For the text-containing cell, return its midpoint in (x, y) coordinate format. 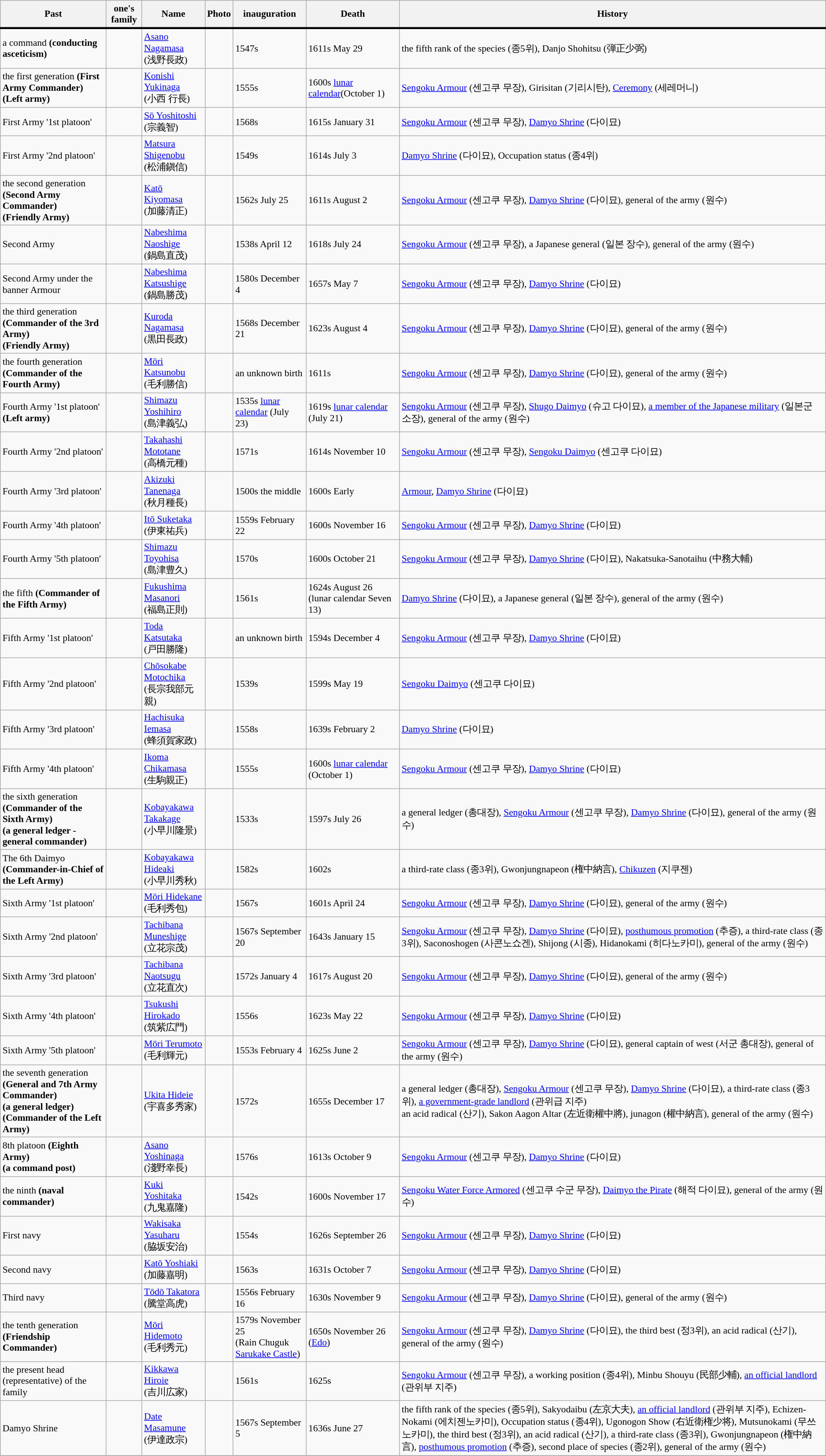
1542s (270, 1197)
Sengoku Armour (센고쿠 무장), Sengoku Daimyo (센고쿠 다이묘) (612, 452)
First Army '2nd platoon' (53, 156)
Damyo Shrine (다이묘), Occupation status (종4위) (612, 156)
Fifth Army '4th platoon' (53, 769)
Sengoku Armour (센고쿠 무장), Shugo Daimyo (슈고 다이묘), a member of the Japanese military (일본군 소장), general of the army (원수) (612, 412)
Shimazu Toyohisa(島津豊久) (174, 559)
Wakisaka Yasuharu(脇坂安治) (174, 1236)
Fourth Army '2nd platoon' (53, 452)
1571s (270, 452)
the tenth generation (Friendship Commander) (53, 1337)
First navy (53, 1236)
the sixth generation (Commander of the Sixth Army)(a general ledger - general commander) (53, 819)
Kuki Yoshitaka(九鬼嘉隆) (174, 1197)
1549s (270, 156)
Sixth Army '5th platoon' (53, 1050)
1643s January 15 (353, 937)
1567s (270, 903)
Sengoku Armour (센고쿠 무장), Damyo Shrine (다이묘), the third best (정3위), an acid radical (산기), general of the army (원수) (612, 1337)
a command (conducting asceticism) (53, 48)
Second Army (53, 245)
8th platoon (Eighth Army)(a command post) (53, 1157)
Mōri Terumoto(毛利輝元) (174, 1050)
Sengoku Armour (센고쿠 무장), a working position (종4위), Minbu Shouyu (民部少輔), an official landlord (관위부 지주) (612, 1381)
1539s (270, 684)
Fifth Army '3rd platoon' (53, 730)
Damyo Shrine (다이묘) (612, 730)
1554s (270, 1236)
1614s July 3 (353, 156)
Sengoku Armour (센고쿠 무장), Damyo Shrine (다이묘), general captain of west (서군 총대장), general of the army (원수) (612, 1050)
Photo (219, 14)
Mōri Hidemoto(毛利秀元) (174, 1337)
1572s January 4 (270, 977)
1650s November 26 (Edo) (353, 1337)
Ukita Hideie(宇喜多秀家) (174, 1101)
Katō Kiyomasa(加藤清正) (174, 200)
Akizuki Tanenaga(秋月種長) (174, 492)
Hachisuka Iemasa(蜂須賀家政) (174, 730)
1626s September 26 (353, 1236)
1576s (270, 1157)
1623s May 22 (353, 1016)
1563s (270, 1270)
1636s June 27 (353, 1428)
1655s December 17 (353, 1101)
the ninth (naval commander) (53, 1197)
1500s the middle (270, 492)
1594s December 4 (353, 638)
1600s lunar calendar(October 1) (353, 88)
Armour, Damyo Shrine (다이묘) (612, 492)
1600s Early (353, 492)
the seventh generation (General and 7th Army Commander)(a general ledger)(Commander of the Left Army) (53, 1101)
1567s September 5 (270, 1428)
Sixth Army '3rd platoon' (53, 977)
1558s (270, 730)
1615s January 31 (353, 122)
1572s (270, 1101)
the third generation (Commander of the 3rd Army)(Friendly Army) (53, 329)
1599s May 19 (353, 684)
the present head (representative) of the family (53, 1381)
Fourth Army '3rd platoon' (53, 492)
Fourth Army '4th platoon' (53, 525)
a third-rate class (종3위), Gwonjungnapeon (権中納言), Chikuzen (지쿠젠) (612, 869)
1624s August 26 (lunar calendar Seven 13) (353, 599)
1602s (353, 869)
Third navy (53, 1298)
1614s November 10 (353, 452)
Katō Yoshiaki(加藤嘉明) (174, 1270)
Sō Yoshitoshi(宗義智) (174, 122)
Date Masamune(伊達政宗) (174, 1428)
Sengoku Daimyo (센고쿠 다이묘) (612, 684)
Second navy (53, 1270)
Kuroda Nagamasa(黒田長政) (174, 329)
Fourth Army '1st platoon' (Left army) (53, 412)
1611s August 2 (353, 200)
1600s November 16 (353, 525)
the fourth generation (Commander of the Fourth Army) (53, 373)
1556s (270, 1016)
1611s (353, 373)
Tachibana Muneshige(立花宗茂) (174, 937)
Mōri Hidekane(毛利秀包) (174, 903)
1618s July 24 (353, 245)
1623s August 4 (353, 329)
the fifth rank of the species (종5위), Danjo Shohitsu (弾正少弼) (612, 48)
Sengoku Armour (센고쿠 무장), a Japanese general (일본 장수), general of the army (원수) (612, 245)
1611s May 29 (353, 48)
1625s (353, 1381)
Name (174, 14)
Tsukushi Hirokado(筑紫広門) (174, 1016)
1600s October 21 (353, 559)
1625s June 2 (353, 1050)
Sengoku Armour (센고쿠 무장), Girisitan (기리시탄), Ceremony (세레머니) (612, 88)
First Army '1st platoon' (53, 122)
Kikkawa Hiroie(吉川広家) (174, 1381)
Kobayakawa Hideaki(小早川秀秋) (174, 869)
1630s November 9 (353, 1298)
1533s (270, 819)
Sixth Army '2nd platoon' (53, 937)
Sixth Army '4th platoon' (53, 1016)
the second generation (Second Army Commander)(Friendly Army) (53, 200)
inauguration (270, 14)
The 6th Daimyo (Commander-in-Chief of the Left Army) (53, 869)
Fifth Army '1st platoon' (53, 638)
1582s (270, 869)
1556s February 16 (270, 1298)
Itō Suketaka(伊東祐兵) (174, 525)
Tōdō Takatora(騰堂高虎) (174, 1298)
1567s September 20 (270, 937)
Damyo Shrine (다이묘), a Japanese general (일본 장수), general of the army (원수) (612, 599)
Sengoku Armour (센고쿠 무장), Damyo Shrine (다이묘), Nakatsuka-Sanotaihu (中務大輔) (612, 559)
Kobayakawa Takakage(小早川隆景) (174, 819)
1553s February 4 (270, 1050)
Asano Yoshinaga(淺野幸長) (174, 1157)
Past (53, 14)
1570s (270, 559)
1535s lunar calendar (July 23) (270, 412)
Death (353, 14)
Chōsokabe Motochika(長宗我部元親) (174, 684)
Toda Katsutaka(戸田勝隆) (174, 638)
Second Army under the banner Armour (53, 284)
1601s April 24 (353, 903)
1562s July 25 (270, 200)
Mōri Katsunobu(毛利勝信) (174, 373)
Asano Nagamasa(浅野長政) (174, 48)
Damyo Shrine (53, 1428)
a general ledger (총대장), Sengoku Armour (센고쿠 무장), Damyo Shrine (다이묘), general of the army (원수) (612, 819)
Fifth Army '2nd platoon' (53, 684)
Konishi Yukinaga(小西 行長) (174, 88)
Nabeshima Katsushige(鍋島勝茂) (174, 284)
one's family (124, 14)
Ikoma Chikamasa(生駒親正) (174, 769)
1568s December 21 (270, 329)
the fifth (Commander of the Fifth Army) (53, 599)
1559s February 22 (270, 525)
1597s July 26 (353, 819)
1657s May 7 (353, 284)
1538s April 12 (270, 245)
1613s October 9 (353, 1157)
Fourth Army '5th platoon' (53, 559)
History (612, 14)
1580s December 4 (270, 284)
1600s November 17 (353, 1197)
1631s October 7 (353, 1270)
Tachibana Naotsugu(立花直次) (174, 977)
Matsura Shigenobu(松浦鎭信) (174, 156)
Takahashi Mototane(高橋元種) (174, 452)
1600s lunar calendar (October 1) (353, 769)
Sengoku Water Force Armored (센고쿠 수군 무장), Daimyo the Pirate (해적 다이묘), general of the army (원수) (612, 1197)
the first generation (First Army Commander)(Left army) (53, 88)
Sixth Army '1st platoon' (53, 903)
1619s lunar calendar (July 21) (353, 412)
Fukushima Masanori(福島正則) (174, 599)
1639s February 2 (353, 730)
Nabeshima Naoshige(鍋島直茂) (174, 245)
1579s November 25(Rain Chuguk Sarukake Castle) (270, 1337)
1617s August 20 (353, 977)
1547s (270, 48)
Shimazu Yoshihiro(島津義弘) (174, 412)
1568s (270, 122)
